Provide the (X, Y) coordinate of the cell's center where the given text is located.  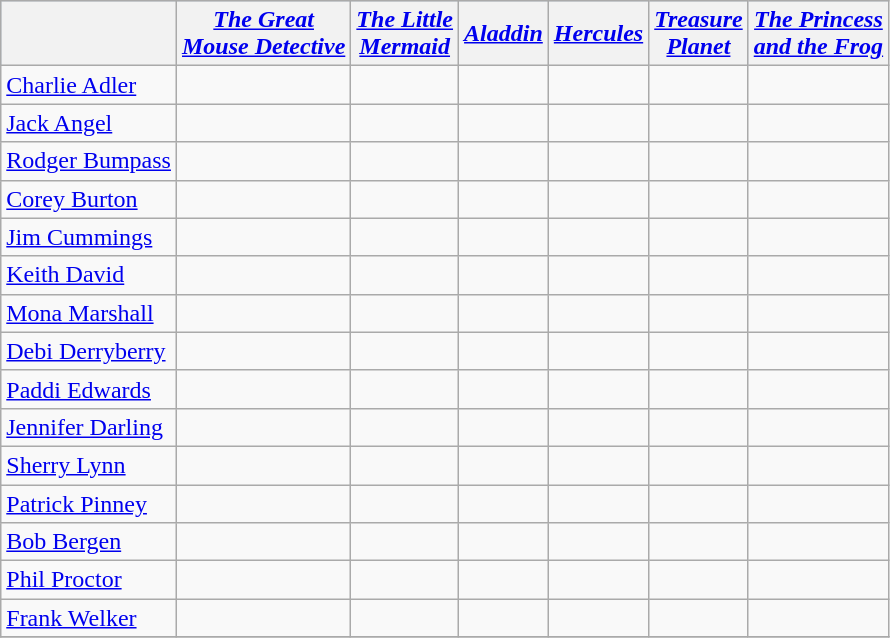
Jim Cummings (89, 237)
Aladdin (504, 34)
Hercules (598, 34)
Corey Burton (89, 199)
Sherry Lynn (89, 465)
Jennifer Darling (89, 427)
The Princessand the Frog (818, 34)
Jack Angel (89, 123)
Paddi Edwards (89, 389)
Charlie Adler (89, 85)
Keith David (89, 275)
Patrick Pinney (89, 503)
Bob Bergen (89, 542)
Debi Derryberry (89, 351)
Phil Proctor (89, 580)
The GreatMouse Detective (263, 34)
TreasurePlanet (699, 34)
Mona Marshall (89, 313)
The LittleMermaid (405, 34)
Rodger Bumpass (89, 161)
Frank Welker (89, 618)
